Capture the cell that displays the provided text and extract its (X, Y) central coordinate. 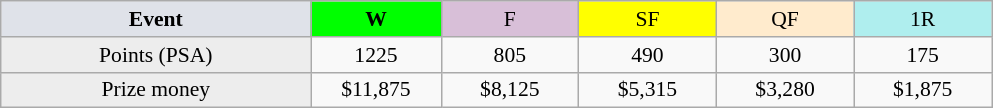
$1,875 (923, 90)
$11,875 (376, 90)
$5,315 (648, 90)
$3,280 (785, 90)
$8,125 (510, 90)
Prize money (156, 90)
1225 (376, 55)
300 (785, 55)
QF (785, 19)
Event (156, 19)
175 (923, 55)
805 (510, 55)
F (510, 19)
1R (923, 19)
490 (648, 55)
SF (648, 19)
Points (PSA) (156, 55)
W (376, 19)
